Output the (X, Y) coordinate of the center of the cell containing the given text.  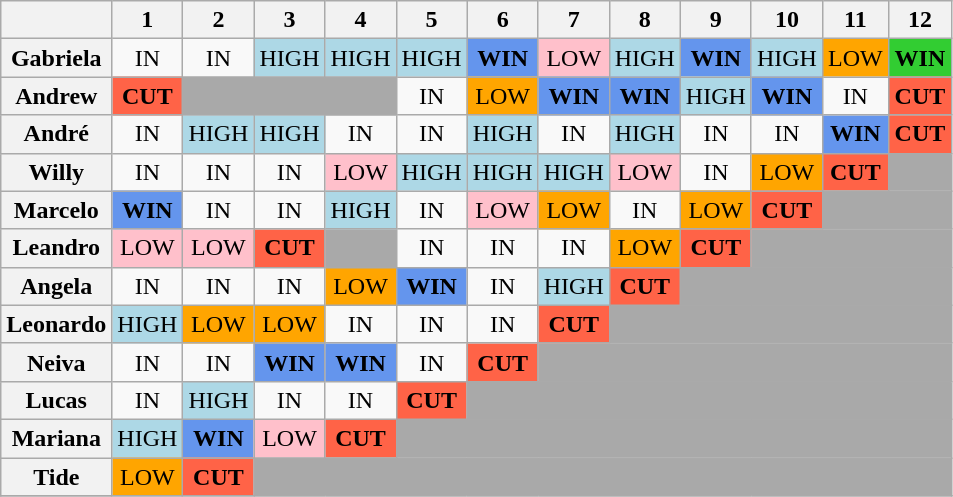
Angela (56, 286)
Leonardo (56, 324)
6 (502, 20)
3 (290, 20)
Lucas (56, 400)
10 (786, 20)
12 (920, 20)
Willy (56, 172)
2 (218, 20)
Tide (56, 477)
11 (855, 20)
Gabriela (56, 58)
Andrew (56, 96)
Neiva (56, 362)
4 (360, 20)
Leandro (56, 248)
1 (148, 20)
Marcelo (56, 210)
André (56, 134)
7 (574, 20)
8 (644, 20)
5 (432, 20)
Mariana (56, 438)
9 (716, 20)
